Extract the (x, y) coordinate from the center of the cell holding the provided text.  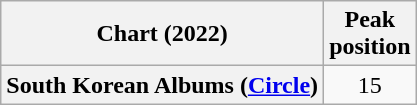
Peakposition (370, 34)
15 (370, 85)
South Korean Albums (Circle) (162, 85)
Chart (2022) (162, 34)
